Search for the cell housing the specified text and yield its [X, Y] center coordinate. 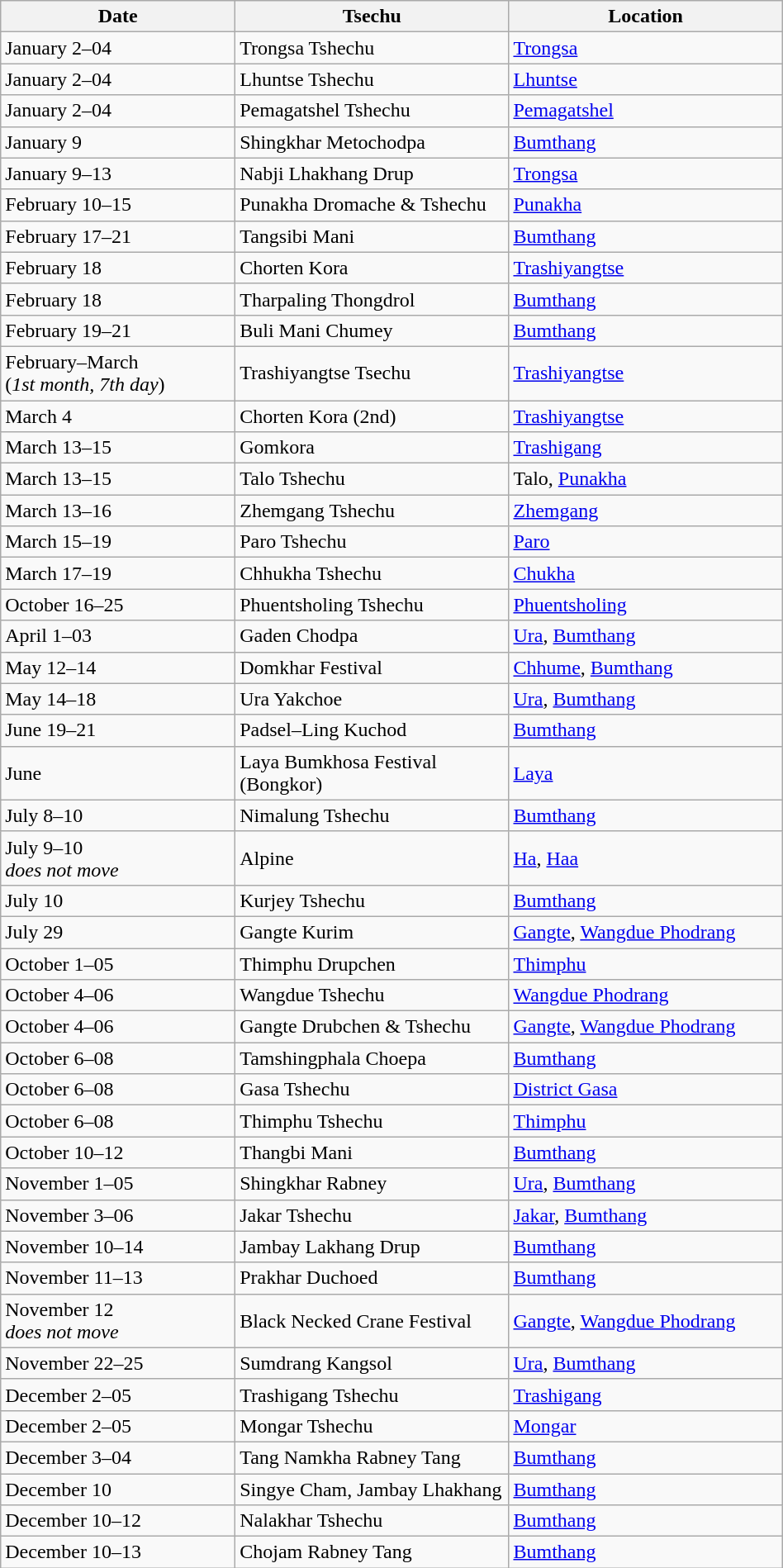
July 8–10 [118, 815]
Punakha Dromache & Tshechu [372, 205]
Phuentsholing [646, 605]
December 10 [118, 1490]
November 11–13 [118, 1278]
Trashigang Tshechu [372, 1395]
November 22–25 [118, 1363]
January 9–13 [118, 173]
Lhuntse Tshechu [372, 79]
Jambay Lakhang Drup [372, 1247]
Talo, Punakha [646, 479]
Jakar Tshechu [372, 1215]
December 3–04 [118, 1457]
Shingkhar Metochodpa [372, 142]
November 3–06 [118, 1215]
March 13–16 [118, 511]
April 1–03 [118, 636]
Kurjey Tshechu [372, 900]
February 19–21 [118, 330]
Buli Mani Chumey [372, 330]
Gaden Chodpa [372, 636]
Chukha [646, 573]
Tharpaling Thongdrol [372, 299]
Mongar [646, 1426]
Laya [646, 773]
Tamshingphala Choepa [372, 1058]
Location [646, 17]
Ha, Haa [646, 858]
Thimphu Drupchen [372, 964]
Nimalung Tshechu [372, 815]
May 12–14 [118, 668]
Chojam Rabney Tang [372, 1552]
Alpine [372, 858]
Thimphu Tshechu [372, 1121]
Chorten Kora [372, 268]
Domkhar Festival [372, 668]
May 14–18 [118, 699]
Gasa Tshechu [372, 1090]
Lhuntse [646, 79]
Laya Bumkhosa Festival (Bongkor) [372, 773]
Chhukha Tshechu [372, 573]
Gangte Kurim [372, 932]
Prakhar Duchoed [372, 1278]
Singye Cham, Jambay Lhakhang [372, 1490]
Jakar, Bumthang [646, 1215]
December 10–13 [118, 1552]
Gomkora [372, 448]
Tangsibi Mani [372, 236]
October 10–12 [118, 1152]
February 17–21 [118, 236]
October 1–05 [118, 964]
June 19–21 [118, 730]
Zhemgang [646, 511]
February 10–15 [118, 205]
Nabji Lhakhang Drup [372, 173]
Black Necked Crane Festival [372, 1320]
Sumdrang Kangsol [372, 1363]
July 9–10does not move [118, 858]
January 9 [118, 142]
Talo Tshechu [372, 479]
July 29 [118, 932]
November 1–05 [118, 1184]
Paro Tshechu [372, 542]
Trongsa Tshechu [372, 48]
November 12does not move [118, 1320]
Gangte Drubchen & Tshechu [372, 1027]
Mongar Tshechu [372, 1426]
March 15–19 [118, 542]
Chhume, Bumthang [646, 668]
November 10–14 [118, 1247]
Phuentsholing Tshechu [372, 605]
Zhemgang Tshechu [372, 511]
July 10 [118, 900]
Padsel–Ling Kuchod [372, 730]
Pemagatshel Tshechu [372, 111]
October 16–25 [118, 605]
February–March(1st month, 7th day) [118, 373]
Chorten Kora (2nd) [372, 416]
Shingkhar Rabney [372, 1184]
Wangdue Tshechu [372, 995]
Pemagatshel [646, 111]
Ura Yakchoe [372, 699]
Date [118, 17]
March 17–19 [118, 573]
December 10–12 [118, 1521]
Trashiyangtse Tsechu [372, 373]
Thangbi Mani [372, 1152]
Punakha [646, 205]
June [118, 773]
Tang Namkha Rabney Tang [372, 1457]
District Gasa [646, 1090]
Tsechu [372, 17]
Paro [646, 542]
Nalakhar Tshechu [372, 1521]
Wangdue Phodrang [646, 995]
March 4 [118, 416]
